Detect which cell encompasses the target text, then output its (x, y) center coordinate. 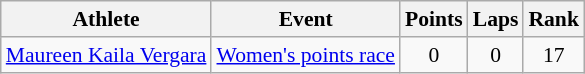
Laps (496, 19)
Athlete (106, 19)
Event (306, 19)
Points (434, 19)
Maureen Kaila Vergara (106, 55)
Rank (554, 19)
Women's points race (306, 55)
17 (554, 55)
